Determine the (X, Y) coordinate at the center of the cell enclosing the given text.  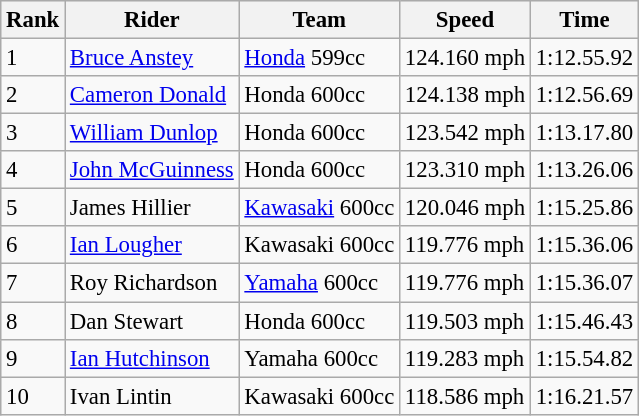
124.138 mph (466, 95)
123.542 mph (466, 133)
Time (584, 20)
10 (33, 396)
1:12.56.69 (584, 95)
Honda 599cc (320, 58)
118.586 mph (466, 396)
7 (33, 283)
1:15.54.82 (584, 358)
119.283 mph (466, 358)
Roy Richardson (152, 283)
124.160 mph (466, 58)
1:16.21.57 (584, 396)
4 (33, 170)
Team (320, 20)
5 (33, 208)
1:15.46.43 (584, 321)
Cameron Donald (152, 95)
3 (33, 133)
123.310 mph (466, 170)
1:15.36.06 (584, 245)
Ivan Lintin (152, 396)
James Hillier (152, 208)
1:12.55.92 (584, 58)
Bruce Anstey (152, 58)
1:15.36.07 (584, 283)
1 (33, 58)
120.046 mph (466, 208)
Speed (466, 20)
1:13.17.80 (584, 133)
2 (33, 95)
John McGuinness (152, 170)
Ian Lougher (152, 245)
Dan Stewart (152, 321)
8 (33, 321)
Rider (152, 20)
119.503 mph (466, 321)
1:15.25.86 (584, 208)
1:13.26.06 (584, 170)
Rank (33, 20)
6 (33, 245)
Ian Hutchinson (152, 358)
William Dunlop (152, 133)
9 (33, 358)
